From the cell containing the given text, extract its center point as (x, y) coordinate. 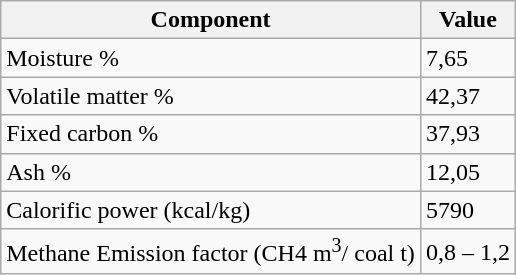
Ash % (211, 172)
12,05 (468, 172)
Moisture % (211, 58)
Methane Emission factor (CH4 m3/ coal t) (211, 252)
7,65 (468, 58)
37,93 (468, 134)
0,8 – 1,2 (468, 252)
Value (468, 20)
Component (211, 20)
Volatile matter % (211, 96)
5790 (468, 210)
Calorific power (kcal/kg) (211, 210)
42,37 (468, 96)
Fixed carbon % (211, 134)
